Capture the cell that displays the provided text and extract its (X, Y) central coordinate. 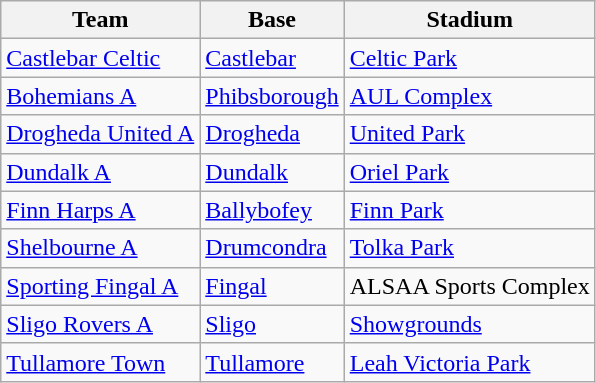
Dundalk (272, 172)
Stadium (470, 20)
Base (272, 20)
Drumcondra (272, 248)
Ballybofey (272, 210)
United Park (470, 134)
Tullamore Town (100, 362)
Sligo Rovers A (100, 324)
Tullamore (272, 362)
Drogheda United A (100, 134)
Castlebar Celtic (100, 58)
Sporting Fingal A (100, 286)
Sligo (272, 324)
Castlebar (272, 58)
Bohemians A (100, 96)
Drogheda (272, 134)
Team (100, 20)
Celtic Park (470, 58)
Shelbourne A (100, 248)
Fingal (272, 286)
Leah Victoria Park (470, 362)
ALSAA Sports Complex (470, 286)
Dundalk A (100, 172)
Phibsborough (272, 96)
Tolka Park (470, 248)
Showgrounds (470, 324)
Oriel Park (470, 172)
AUL Complex (470, 96)
Finn Park (470, 210)
Finn Harps A (100, 210)
